Return the (X, Y) coordinate for the center point of the cell that contains the specified text.  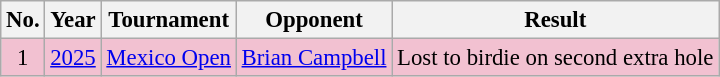
2025 (73, 58)
Mexico Open (168, 58)
Brian Campbell (314, 58)
1 (23, 58)
Result (556, 20)
Year (73, 20)
Opponent (314, 20)
No. (23, 20)
Lost to birdie on second extra hole (556, 58)
Tournament (168, 20)
